Return (x, y) of the center of cell containing provided text 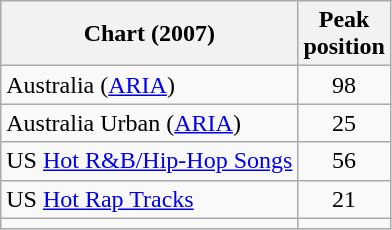
Peakposition (344, 34)
Australia (ARIA) (150, 85)
56 (344, 161)
US Hot Rap Tracks (150, 199)
25 (344, 123)
21 (344, 199)
US Hot R&B/Hip-Hop Songs (150, 161)
Australia Urban (ARIA) (150, 123)
Chart (2007) (150, 34)
98 (344, 85)
